For the text-containing cell, return its midpoint in (X, Y) coordinate format. 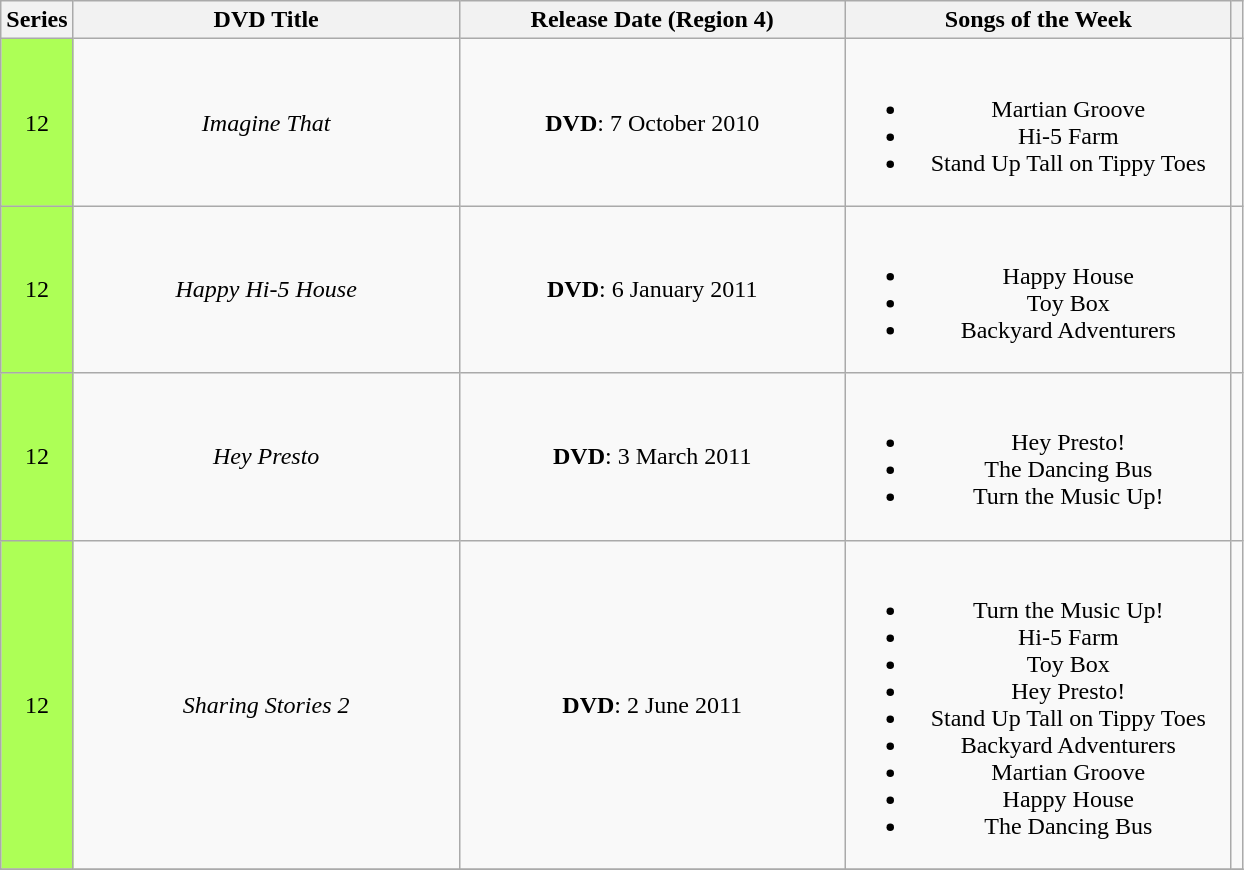
Imagine That (266, 122)
Sharing Stories 2 (266, 704)
DVD: 3 March 2011 (652, 456)
Turn the Music Up!Hi-5 FarmToy BoxHey Presto!Stand Up Tall on Tippy ToesBackyard AdventurersMartian GrooveHappy HouseThe Dancing Bus (1038, 704)
Hey Presto (266, 456)
DVD: 6 January 2011 (652, 290)
Martian GrooveHi-5 FarmStand Up Tall on Tippy Toes (1038, 122)
Songs of the Week (1038, 20)
Happy Hi-5 House (266, 290)
DVD: 7 October 2010 (652, 122)
DVD: 2 June 2011 (652, 704)
Happy HouseToy BoxBackyard Adventurers (1038, 290)
Release Date (Region 4) (652, 20)
Hey Presto!The Dancing BusTurn the Music Up! (1038, 456)
Series (37, 20)
DVD Title (266, 20)
